Return the [X, Y] coordinate for the center point of the cell that contains the specified text.  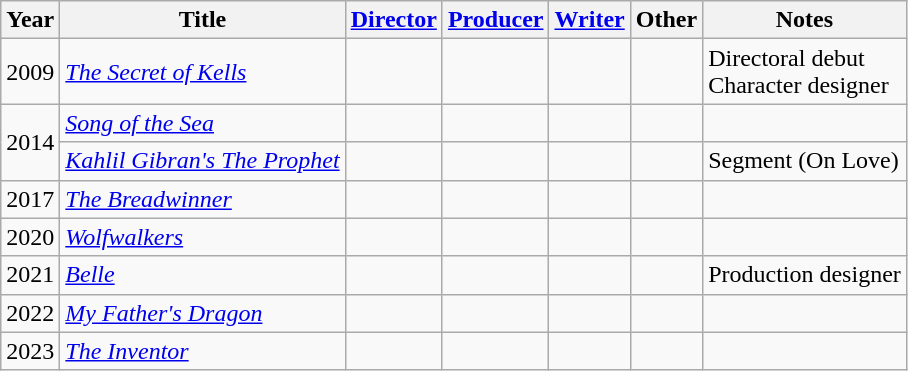
Wolfwalkers [202, 237]
The Inventor [202, 351]
2022 [30, 313]
Segment (On Love) [805, 161]
2020 [30, 237]
Year [30, 20]
2021 [30, 275]
Belle [202, 275]
Title [202, 20]
Writer [590, 20]
Director [394, 20]
Directoral debutCharacter designer [805, 72]
Kahlil Gibran's The Prophet [202, 161]
Production designer [805, 275]
2014 [30, 142]
My Father's Dragon [202, 313]
Producer [496, 20]
2009 [30, 72]
The Secret of Kells [202, 72]
Song of the Sea [202, 123]
2017 [30, 199]
2023 [30, 351]
Other [666, 20]
The Breadwinner [202, 199]
Notes [805, 20]
